From the cell containing the given text, extract its center point as (x, y) coordinate. 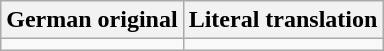
Literal translation (283, 20)
German original (92, 20)
